Identify which cell holds the provided text, then report its (X, Y) central coordinate. 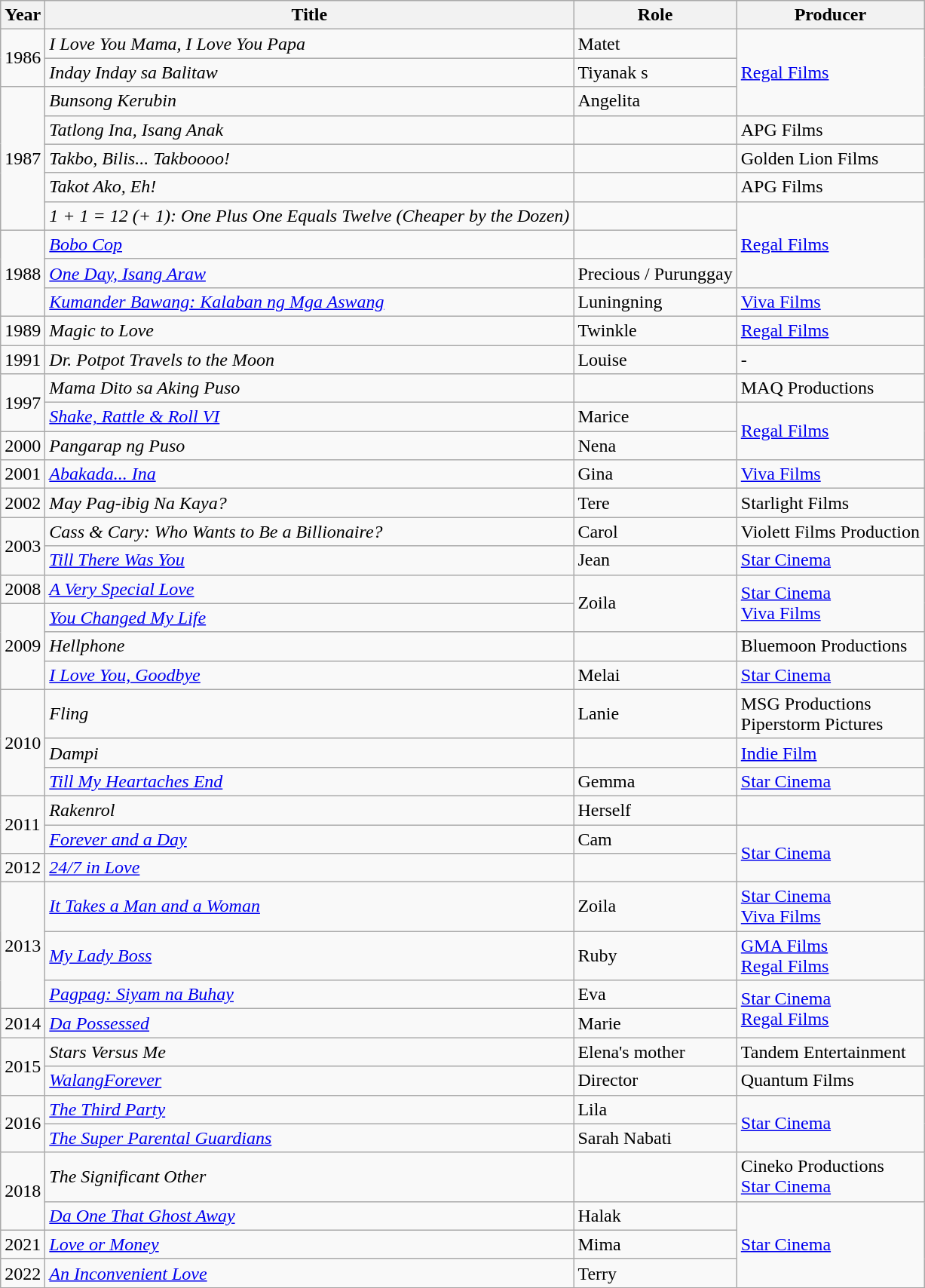
Indie Film (830, 753)
Carol (655, 532)
Herself (655, 810)
Tandem Entertainment (830, 1052)
2016 (23, 1124)
1986 (23, 58)
May Pag-ibig Na Kaya? (309, 503)
Star CinemaRegal Films (830, 1009)
Cineko ProductionsStar Cinema (830, 1176)
Terry (655, 1273)
Inday Inday sa Balitaw (309, 72)
Kumander Bawang: Kalaban ng Mga Aswang (309, 302)
2015 (23, 1066)
Bluemoon Productions (830, 646)
1991 (23, 360)
2022 (23, 1273)
Tatlong Ina, Isang Anak (309, 130)
WalangForever (309, 1081)
Mima (655, 1244)
Pangarap ng Puso (309, 446)
Violett Films Production (830, 532)
MSG ProductionsPiperstorm Pictures (830, 713)
Cam (655, 839)
Love or Money (309, 1244)
24/7 in Love (309, 868)
An Inconvenient Love (309, 1273)
Mama Dito sa Aking Puso (309, 388)
Lila (655, 1109)
Eva (655, 995)
2010 (23, 742)
- (830, 360)
It Takes a Man and a Woman (309, 906)
Forever and a Day (309, 839)
Bobo Cop (309, 244)
2013 (23, 946)
1 + 1 = 12 (+ 1): One Plus One Equals Twelve (Cheaper by the Dozen) (309, 216)
2018 (23, 1191)
Luningning (655, 302)
2009 (23, 646)
Tere (655, 503)
1987 (23, 158)
Precious / Purunggay (655, 273)
Takot Ako, Eh! (309, 187)
Rakenrol (309, 810)
GMA FilmsRegal Films (830, 956)
Melai (655, 675)
Producer (830, 15)
2001 (23, 474)
Golden Lion Films (830, 158)
2003 (23, 546)
Role (655, 15)
Twinkle (655, 330)
Ruby (655, 956)
Louise (655, 360)
Bunsong Kerubin (309, 101)
Abakada... Ina (309, 474)
Marie (655, 1023)
1997 (23, 403)
Jean (655, 560)
1989 (23, 330)
Tiyanak s (655, 72)
Fling (309, 713)
Lanie (655, 713)
I Love You Mama, I Love You Papa (309, 44)
Year (23, 15)
2000 (23, 446)
Halak (655, 1216)
MAQ Productions (830, 388)
A Very Special Love (309, 589)
The Super Parental Guardians (309, 1138)
Matet (655, 44)
Angelita (655, 101)
Till There Was You (309, 560)
Magic to Love (309, 330)
2008 (23, 589)
Till My Heartaches End (309, 781)
Takbo, Bilis... Takboooo! (309, 158)
The Third Party (309, 1109)
Quantum Films (830, 1081)
Pagpag: Siyam na Buhay (309, 995)
Elena's mother (655, 1052)
Shake, Rattle & Roll VI (309, 417)
Director (655, 1081)
2014 (23, 1023)
Da One That Ghost Away (309, 1216)
Sarah Nabati (655, 1138)
Hellphone (309, 646)
Da Possessed (309, 1023)
One Day, Isang Araw (309, 273)
1988 (23, 273)
The Significant Other (309, 1176)
Stars Versus Me (309, 1052)
Title (309, 15)
Starlight Films (830, 503)
Gina (655, 474)
I Love You, Goodbye (309, 675)
Cass & Cary: Who Wants to Be a Billionaire? (309, 532)
Nena (655, 446)
2011 (23, 824)
Dr. Potpot Travels to the Moon (309, 360)
Dampi (309, 753)
2012 (23, 868)
My Lady Boss (309, 956)
Gemma (655, 781)
2021 (23, 1244)
2002 (23, 503)
Marice (655, 417)
You Changed My Life (309, 618)
